Locate the cell with the specified text and output its (x, y) center coordinate. 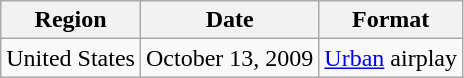
Region (71, 20)
Urban airplay (391, 58)
October 13, 2009 (229, 58)
United States (71, 58)
Format (391, 20)
Date (229, 20)
